For the text-containing cell, return its midpoint in [x, y] coordinate format. 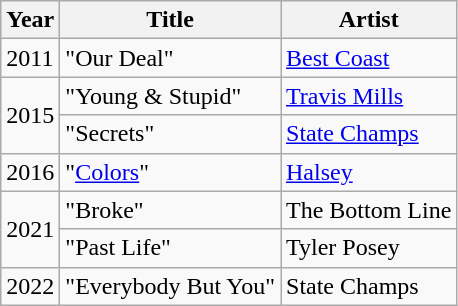
"Broke" [170, 210]
"Our Deal" [170, 58]
2011 [30, 58]
Year [30, 20]
2015 [30, 115]
Tyler Posey [368, 248]
"Secrets" [170, 134]
Artist [368, 20]
Title [170, 20]
2022 [30, 286]
Travis Mills [368, 96]
2021 [30, 229]
Best Coast [368, 58]
The Bottom Line [368, 210]
"Everybody But You" [170, 286]
2016 [30, 172]
"Past Life" [170, 248]
"Colors" [170, 172]
Halsey [368, 172]
"Young & Stupid" [170, 96]
